Return (X, Y) of the center of cell containing provided text 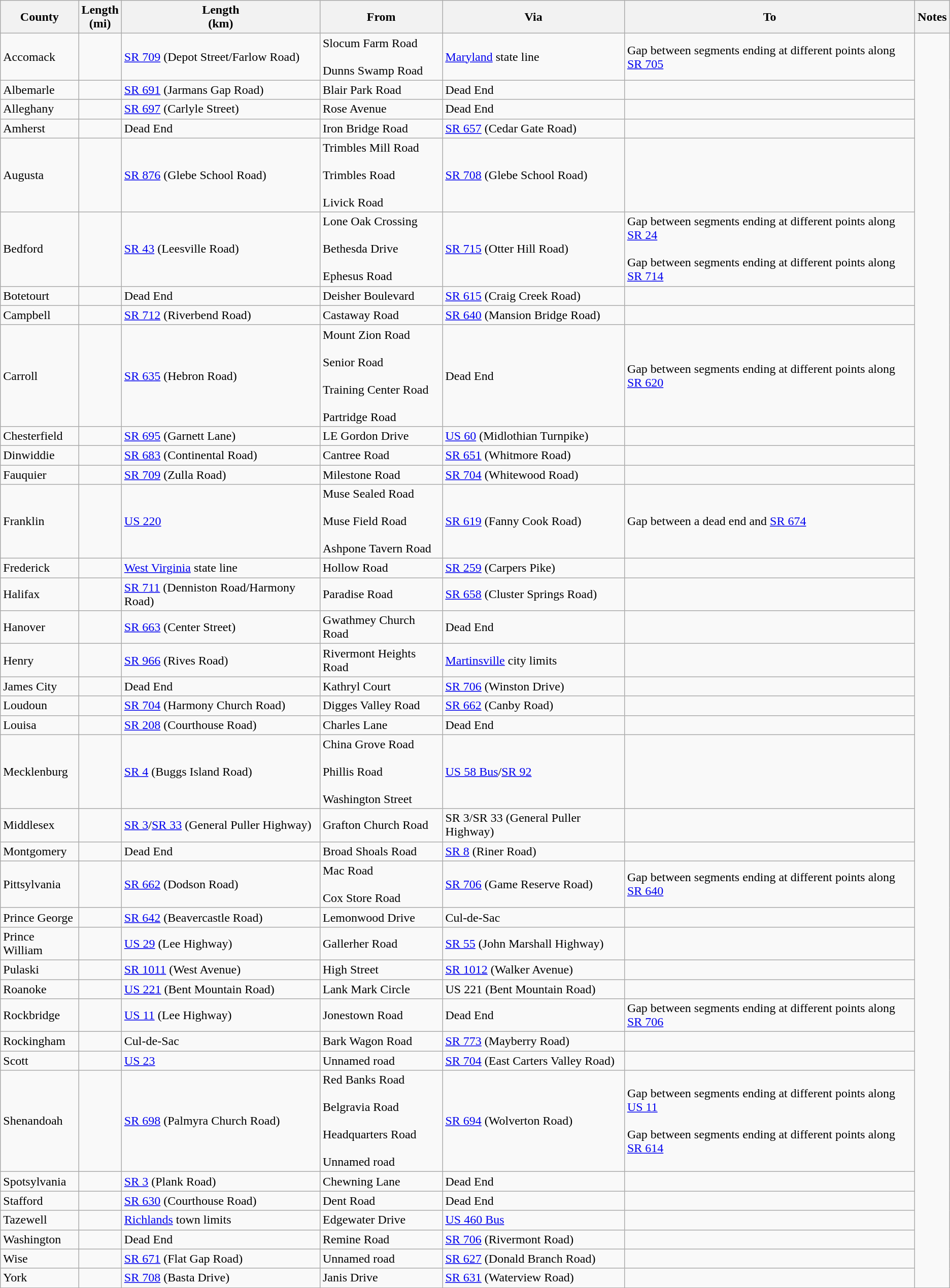
SR 662 (Canby Road) (533, 706)
Blair Park Road (381, 90)
SR 627 (Donald Branch Road) (533, 1259)
Accomack (40, 57)
West Virginia state line (220, 568)
Notes (932, 17)
Bedford (40, 249)
Mecklenburg (40, 772)
SR 208 (Courthouse Road) (220, 725)
Tazewell (40, 1220)
SR 683 (Continental Road) (220, 455)
York (40, 1278)
US 60 (Midlothian Turnpike) (533, 436)
SR 658 (Cluster Springs Road) (533, 595)
Fauquier (40, 474)
SR 671 (Flat Gap Road) (220, 1259)
Alleghany (40, 109)
Broad Shoals Road (381, 851)
Hollow Road (381, 568)
Paradise Road (381, 595)
SR 635 (Hebron Road) (220, 375)
Loudoun (40, 706)
SR 691 (Jarmans Gap Road) (220, 90)
SR 259 (Carpers Pike) (533, 568)
SR 642 (Beavercastle Road) (220, 917)
SR 711 (Denniston Road/Harmony Road) (220, 595)
SR 8 (Riner Road) (533, 851)
SR 4 (Buggs Island Road) (220, 772)
SR 876 (Glebe School Road) (220, 175)
James City (40, 686)
US 58 Bus/SR 92 (533, 772)
SR 619 (Fanny Cook Road) (533, 521)
Pulaski (40, 969)
Mount Zion RoadSenior RoadTraining Center RoadPartridge Road (381, 375)
Frederick (40, 568)
Campbell (40, 315)
Pittsylvania (40, 884)
SR 704 (East Carters Valley Road) (533, 1061)
Bark Wagon Road (381, 1041)
Prince George (40, 917)
Castaway Road (381, 315)
Shenandoah (40, 1121)
SR 708 (Basta Drive) (220, 1278)
SR 708 (Glebe School Road) (533, 175)
US 11 (Lee Highway) (220, 1016)
SR 43 (Leesville Road) (220, 249)
SR 712 (Riverbend Road) (220, 315)
Hanover (40, 627)
Edgewater Drive (381, 1220)
Dinwiddie (40, 455)
High Street (381, 969)
SR 966 (Rives Road) (220, 660)
Halifax (40, 595)
China Grove RoadPhillis RoadWashington Street (381, 772)
Mac RoadCox Store Road (381, 884)
Gwathmey Church Road (381, 627)
US 460 Bus (533, 1220)
SR 706 (Game Reserve Road) (533, 884)
SR 773 (Mayberry Road) (533, 1041)
Slocum Farm RoadDunns Swamp Road (381, 57)
SR 651 (Whitmore Road) (533, 455)
Length(km) (220, 17)
Wise (40, 1259)
Maryland state line (533, 57)
SR 662 (Dodson Road) (220, 884)
SR 657 (Cedar Gate Road) (533, 128)
SR 695 (Garnett Lane) (220, 436)
SR 704 (Whitewood Road) (533, 474)
Carroll (40, 375)
County (40, 17)
Washington (40, 1239)
Chesterfield (40, 436)
Dent Road (381, 1201)
Gap between segments ending at different points along SR 705 (769, 57)
Trimbles Mill RoadTrimbles RoadLivick Road (381, 175)
Red Banks RoadBelgravia RoadHeadquarters RoadUnnamed road (381, 1121)
SR 630 (Courthouse Road) (220, 1201)
From (381, 17)
Albemarle (40, 90)
Rockbridge (40, 1016)
Length(mi) (100, 17)
Cantree Road (381, 455)
Grafton Church Road (381, 825)
Middlesex (40, 825)
Charles Lane (381, 725)
Louisa (40, 725)
SR 697 (Carlyle Street) (220, 109)
Remine Road (381, 1239)
Martinsville city limits (533, 660)
Deisher Boulevard (381, 296)
Kathryl Court (381, 686)
Gap between segments ending at different points along SR 620 (769, 375)
Henry (40, 660)
Stafford (40, 1201)
Gap between segments ending at different points along US 11Gap between segments ending at different points along SR 614 (769, 1121)
US 23 (220, 1061)
Lank Mark Circle (381, 989)
Gallerher Road (381, 944)
SR 55 (John Marshall Highway) (533, 944)
Muse Sealed RoadMuse Field RoadAshpone Tavern Road (381, 521)
Rivermont Heights Road (381, 660)
SR 615 (Craig Creek Road) (533, 296)
SR 1011 (West Avenue) (220, 969)
Digges Valley Road (381, 706)
Gap between segments ending at different points along SR 24Gap between segments ending at different points along SR 714 (769, 249)
SR 709 (Depot Street/Farlow Road) (220, 57)
SR 704 (Harmony Church Road) (220, 706)
Chewning Lane (381, 1181)
SR 3 (Plank Road) (220, 1181)
SR 631 (Waterview Road) (533, 1278)
Milestone Road (381, 474)
SR 694 (Wolverton Road) (533, 1121)
Gap between segments ending at different points along SR 640 (769, 884)
Rose Avenue (381, 109)
Botetourt (40, 296)
SR 706 (Winston Drive) (533, 686)
Iron Bridge Road (381, 128)
SR 709 (Zulla Road) (220, 474)
Augusta (40, 175)
US 29 (Lee Highway) (220, 944)
SR 706 (Rivermont Road) (533, 1239)
SR 1012 (Walker Avenue) (533, 969)
Rockingham (40, 1041)
Scott (40, 1061)
Janis Drive (381, 1278)
US 220 (220, 521)
Amherst (40, 128)
Montgomery (40, 851)
Gap between a dead end and SR 674 (769, 521)
SR 640 (Mansion Bridge Road) (533, 315)
Lone Oak CrossingBethesda DriveEphesus Road (381, 249)
Spotsylvania (40, 1181)
SR 698 (Palmyra Church Road) (220, 1121)
Via (533, 17)
Roanoke (40, 989)
Lemonwood Drive (381, 917)
Franklin (40, 521)
To (769, 17)
LE Gordon Drive (381, 436)
Jonestown Road (381, 1016)
SR 715 (Otter Hill Road) (533, 249)
Gap between segments ending at different points along SR 706 (769, 1016)
SR 663 (Center Street) (220, 627)
Richlands town limits (220, 1220)
Prince William (40, 944)
